Scan for the cell matching the given text and deliver its [x, y] coordinate at center. 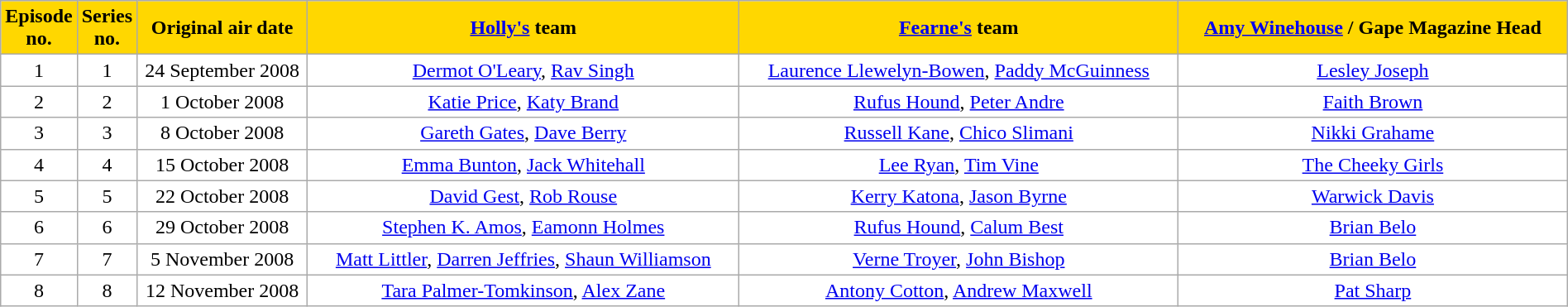
Rufus Hound, Calum Best [959, 228]
Fearne's team [959, 28]
Russell Kane, Chico Slimani [959, 133]
Lesley Joseph [1373, 70]
David Gest, Rob Rouse [523, 196]
The Cheeky Girls [1373, 165]
Warwick Davis [1373, 196]
Dermot O'Leary, Rav Singh [523, 70]
Kerry Katona, Jason Byrne [959, 196]
Emma Bunton, Jack Whitehall [523, 165]
Faith Brown [1373, 102]
5 November 2008 [222, 259]
22 October 2008 [222, 196]
1 October 2008 [222, 102]
Stephen K. Amos, Eamonn Holmes [523, 228]
Seriesno. [107, 28]
12 November 2008 [222, 290]
Verne Troyer, John Bishop [959, 259]
Amy Winehouse / Gape Magazine Head [1373, 28]
15 October 2008 [222, 165]
Rufus Hound, Peter Andre [959, 102]
Katie Price, Katy Brand [523, 102]
8 October 2008 [222, 133]
Lee Ryan, Tim Vine [959, 165]
Nikki Grahame [1373, 133]
Pat Sharp [1373, 290]
29 October 2008 [222, 228]
Holly's team [523, 28]
Laurence Llewelyn-Bowen, Paddy McGuinness [959, 70]
Antony Cotton, Andrew Maxwell [959, 290]
24 September 2008 [222, 70]
Matt Littler, Darren Jeffries, Shaun Williamson [523, 259]
Gareth Gates, Dave Berry [523, 133]
Original air date [222, 28]
Episodeno. [39, 28]
Tara Palmer-Tomkinson, Alex Zane [523, 290]
